Extract the [X, Y] coordinate from the center of the cell holding the provided text.  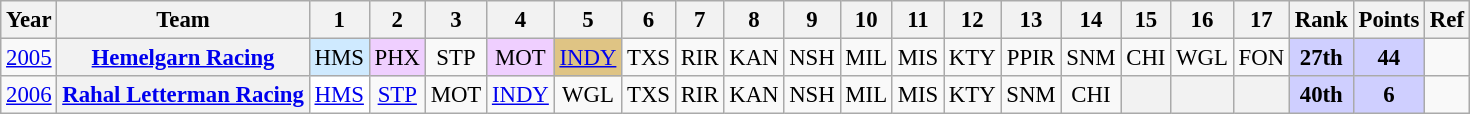
13 [1031, 20]
7 [700, 20]
14 [1091, 20]
Rahal Letterman Racing [183, 95]
Ref [1448, 20]
15 [1146, 20]
17 [1261, 20]
8 [754, 20]
PHX [397, 58]
2 [397, 20]
12 [972, 20]
1 [339, 20]
10 [866, 20]
11 [918, 20]
FON [1261, 58]
Year [29, 20]
3 [456, 20]
Team [183, 20]
Points [1388, 20]
44 [1388, 58]
16 [1202, 20]
Rank [1321, 20]
27th [1321, 58]
9 [812, 20]
5 [588, 20]
2005 [29, 58]
PPIR [1031, 58]
2006 [29, 95]
40th [1321, 95]
4 [521, 20]
Hemelgarn Racing [183, 58]
